Determine the [x, y] coordinate at the center of the cell enclosing the given text.  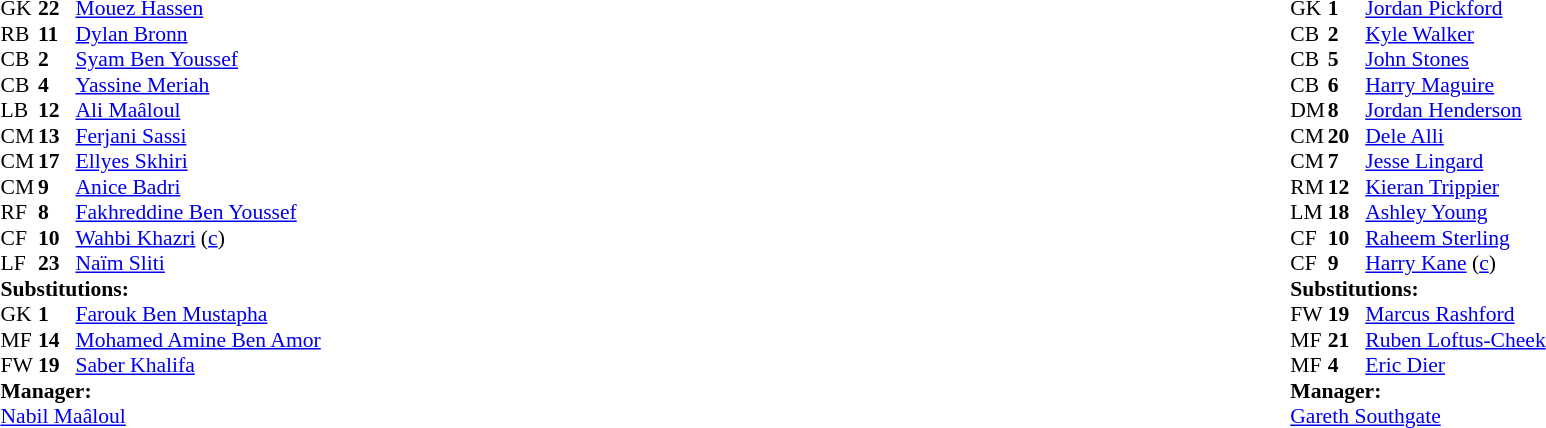
LF [19, 263]
14 [57, 340]
Wahbi Khazri (c) [198, 238]
Ellyes Skhiri [198, 161]
RM [1309, 187]
Marcus Rashford [1455, 315]
Ruben Loftus-Cheek [1455, 340]
Kyle Walker [1455, 34]
DM [1309, 111]
21 [1347, 340]
Naïm Sliti [198, 263]
20 [1347, 136]
Dele Alli [1455, 136]
23 [57, 263]
18 [1347, 213]
Syam Ben Youssef [198, 59]
11 [57, 34]
Raheem Sterling [1455, 238]
1 [57, 315]
Fakhreddine Ben Youssef [198, 213]
Ali Maâloul [198, 111]
Anice Badri [198, 187]
Mohamed Amine Ben Amor [198, 340]
6 [1347, 85]
LB [19, 111]
Kieran Trippier [1455, 187]
17 [57, 161]
Jesse Lingard [1455, 161]
RB [19, 34]
John Stones [1455, 59]
Saber Khalifa [198, 365]
Ferjani Sassi [198, 136]
Ashley Young [1455, 213]
13 [57, 136]
RF [19, 213]
GK [19, 315]
Eric Dier [1455, 365]
Harry Maguire [1455, 85]
5 [1347, 59]
7 [1347, 161]
Yassine Meriah [198, 85]
LM [1309, 213]
Harry Kane (c) [1455, 263]
Jordan Henderson [1455, 111]
Farouk Ben Mustapha [198, 315]
Dylan Bronn [198, 34]
